Capture the cell that displays the provided text and extract its [x, y] central coordinate. 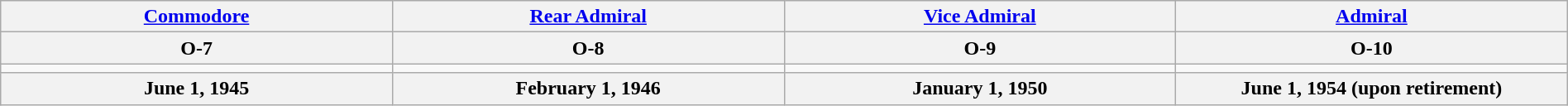
February 1, 1946 [588, 89]
January 1, 1950 [980, 89]
June 1, 1954 (upon retirement) [1372, 89]
Admiral [1372, 17]
Commodore [197, 17]
O-7 [197, 48]
O-9 [980, 48]
O-8 [588, 48]
O-10 [1372, 48]
June 1, 1945 [197, 89]
Vice Admiral [980, 17]
Rear Admiral [588, 17]
